Locate the cell with the specified text and output its (x, y) center coordinate. 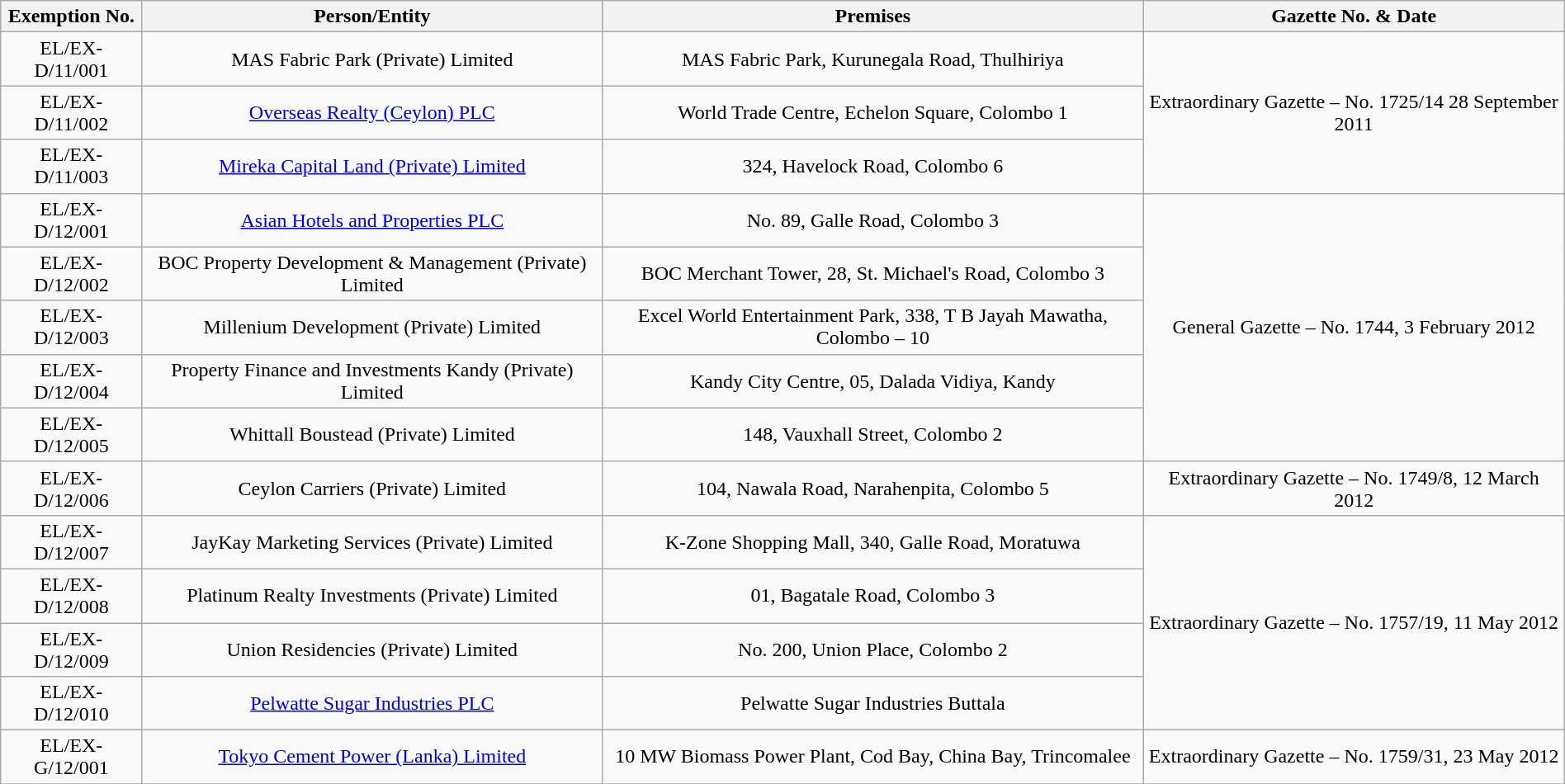
World Trade Centre, Echelon Square, Colombo 1 (873, 112)
Millenium Development (Private) Limited (372, 327)
Mireka Capital Land (Private) Limited (372, 167)
Whittall Boustead (Private) Limited (372, 434)
EL/EX-D/12/010 (71, 703)
No. 200, Union Place, Colombo 2 (873, 649)
EL/EX-D/12/001 (71, 220)
Overseas Realty (Ceylon) PLC (372, 112)
EL/EX-D/12/008 (71, 596)
Pelwatte Sugar Industries Buttala (873, 703)
EL/EX-D/12/007 (71, 541)
324, Havelock Road, Colombo 6 (873, 167)
Exemption No. (71, 17)
Ceylon Carriers (Private) Limited (372, 489)
Asian Hotels and Properties PLC (372, 220)
EL/EX-D/12/005 (71, 434)
MAS Fabric Park (Private) Limited (372, 59)
Pelwatte Sugar Industries PLC (372, 703)
Gazette No. & Date (1354, 17)
Premises (873, 17)
EL/EX-D/12/004 (71, 381)
Extraordinary Gazette – No. 1757/19, 11 May 2012 (1354, 622)
EL/EX-D/12/006 (71, 489)
Union Residencies (Private) Limited (372, 649)
148, Vauxhall Street, Colombo 2 (873, 434)
BOC Property Development & Management (Private) Limited (372, 274)
01, Bagatale Road, Colombo 3 (873, 596)
EL/EX-D/11/003 (71, 167)
Kandy City Centre, 05, Dalada Vidiya, Kandy (873, 381)
General Gazette – No. 1744, 3 February 2012 (1354, 327)
Extraordinary Gazette – No. 1725/14 28 September 2011 (1354, 112)
Extraordinary Gazette – No. 1759/31, 23 May 2012 (1354, 758)
EL/EX-D/12/009 (71, 649)
10 MW Biomass Power Plant, Cod Bay, China Bay, Trincomalee (873, 758)
Platinum Realty Investments (Private) Limited (372, 596)
EL/EX-G/12/001 (71, 758)
BOC Merchant Tower, 28, St. Michael's Road, Colombo 3 (873, 274)
JayKay Marketing Services (Private) Limited (372, 541)
Person/Entity (372, 17)
EL/EX-D/11/002 (71, 112)
Excel World Entertainment Park, 338, T B Jayah Mawatha, Colombo – 10 (873, 327)
MAS Fabric Park, Kurunegala Road, Thulhiriya (873, 59)
K-Zone Shopping Mall, 340, Galle Road, Moratuwa (873, 541)
No. 89, Galle Road, Colombo 3 (873, 220)
Tokyo Cement Power (Lanka) Limited (372, 758)
EL/EX-D/12/002 (71, 274)
EL/EX-D/12/003 (71, 327)
104, Nawala Road, Narahenpita, Colombo 5 (873, 489)
Property Finance and Investments Kandy (Private) Limited (372, 381)
Extraordinary Gazette – No. 1749/8, 12 March 2012 (1354, 489)
EL/EX-D/11/001 (71, 59)
